For the text-containing cell, return its midpoint in [X, Y] coordinate format. 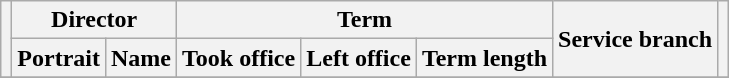
Service branch [636, 39]
Took office [239, 58]
Left office [359, 58]
Term [365, 20]
Term length [484, 58]
Name [140, 58]
Director [94, 20]
Portrait [59, 58]
